Locate the cell with the specified text and output its [x, y] center coordinate. 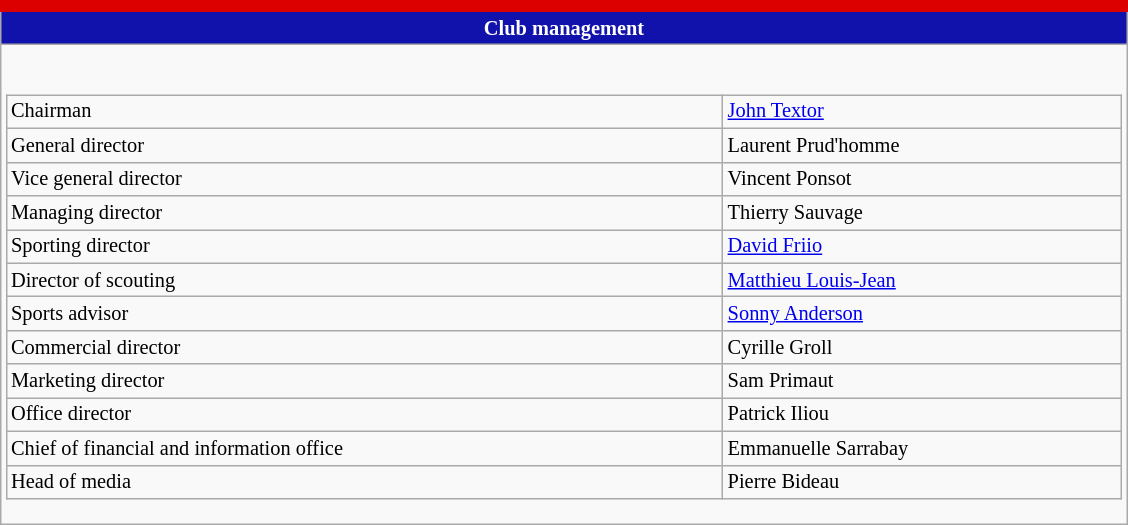
Chairman [364, 112]
Chief of financial and information office [364, 448]
Vice general director [364, 179]
Head of media [364, 482]
Emmanuelle Sarrabay [922, 448]
Pierre Bideau [922, 482]
Sporting director [364, 247]
Managing director [364, 213]
Director of scouting [364, 280]
Sports advisor [364, 314]
Laurent Prud'homme [922, 146]
David Friio [922, 247]
Commercial director [364, 347]
Sonny Anderson [922, 314]
John Textor [922, 112]
Patrick Iliou [922, 415]
Matthieu Louis-Jean [922, 280]
Marketing director [364, 381]
General director [364, 146]
Club management [564, 26]
Cyrille Groll [922, 347]
Office director [364, 415]
Vincent Ponsot [922, 179]
Sam Primaut [922, 381]
Thierry Sauvage [922, 213]
